Return [x, y] of the center of cell containing provided text 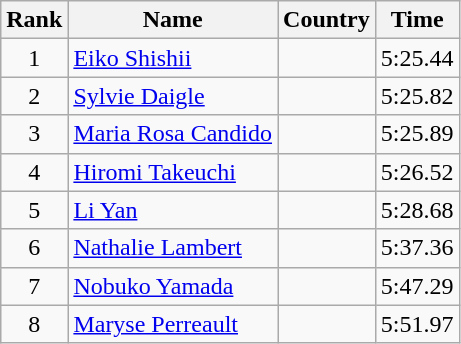
Sylvie Daigle [173, 96]
5:47.29 [417, 286]
Name [173, 20]
Time [417, 20]
Maryse Perreault [173, 324]
8 [34, 324]
4 [34, 172]
5:25.44 [417, 58]
Maria Rosa Candido [173, 134]
5 [34, 210]
Nobuko Yamada [173, 286]
Li Yan [173, 210]
5:51.97 [417, 324]
7 [34, 286]
5:26.52 [417, 172]
6 [34, 248]
5:28.68 [417, 210]
Eiko Shishii [173, 58]
5:25.89 [417, 134]
Nathalie Lambert [173, 248]
3 [34, 134]
2 [34, 96]
5:25.82 [417, 96]
5:37.36 [417, 248]
Rank [34, 20]
1 [34, 58]
Country [327, 20]
Hiromi Takeuchi [173, 172]
